Find where the given text appears and provide that cell's center as [x, y] coordinate. 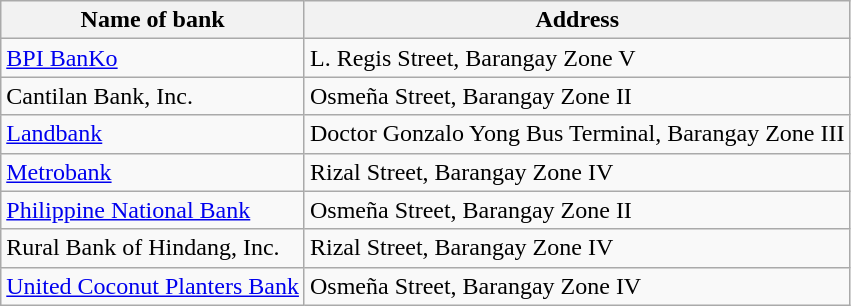
Doctor Gonzalo Yong Bus Terminal, Barangay Zone III [577, 134]
Rural Bank of Hindang, Inc. [153, 248]
BPI BanKo [153, 58]
Osmeña Street, Barangay Zone IV [577, 286]
L. Regis Street, Barangay Zone V [577, 58]
Landbank [153, 134]
United Coconut Planters Bank [153, 286]
Philippine National Bank [153, 210]
Name of bank [153, 20]
Cantilan Bank, Inc. [153, 96]
Metrobank [153, 172]
Address [577, 20]
